Capture the cell that displays the provided text and extract its (x, y) central coordinate. 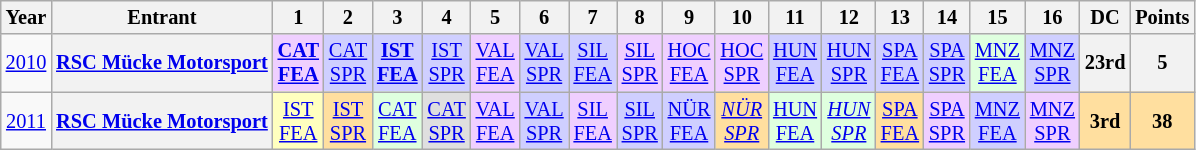
Year (26, 17)
6 (544, 17)
Points (1162, 17)
7 (593, 17)
11 (795, 17)
23rd (1105, 63)
9 (690, 17)
HOCFEA (690, 63)
4 (446, 17)
NÜRSPR (742, 121)
1 (298, 17)
3 (397, 17)
2011 (26, 121)
38 (1162, 121)
12 (849, 17)
10 (742, 17)
16 (1052, 17)
2010 (26, 63)
13 (900, 17)
3rd (1105, 121)
2 (348, 17)
15 (998, 17)
14 (947, 17)
DC (1105, 17)
NÜRFEA (690, 121)
HOCSPR (742, 63)
Entrant (162, 17)
8 (640, 17)
